Provide the [X, Y] coordinate of the cell's center where the given text is located.  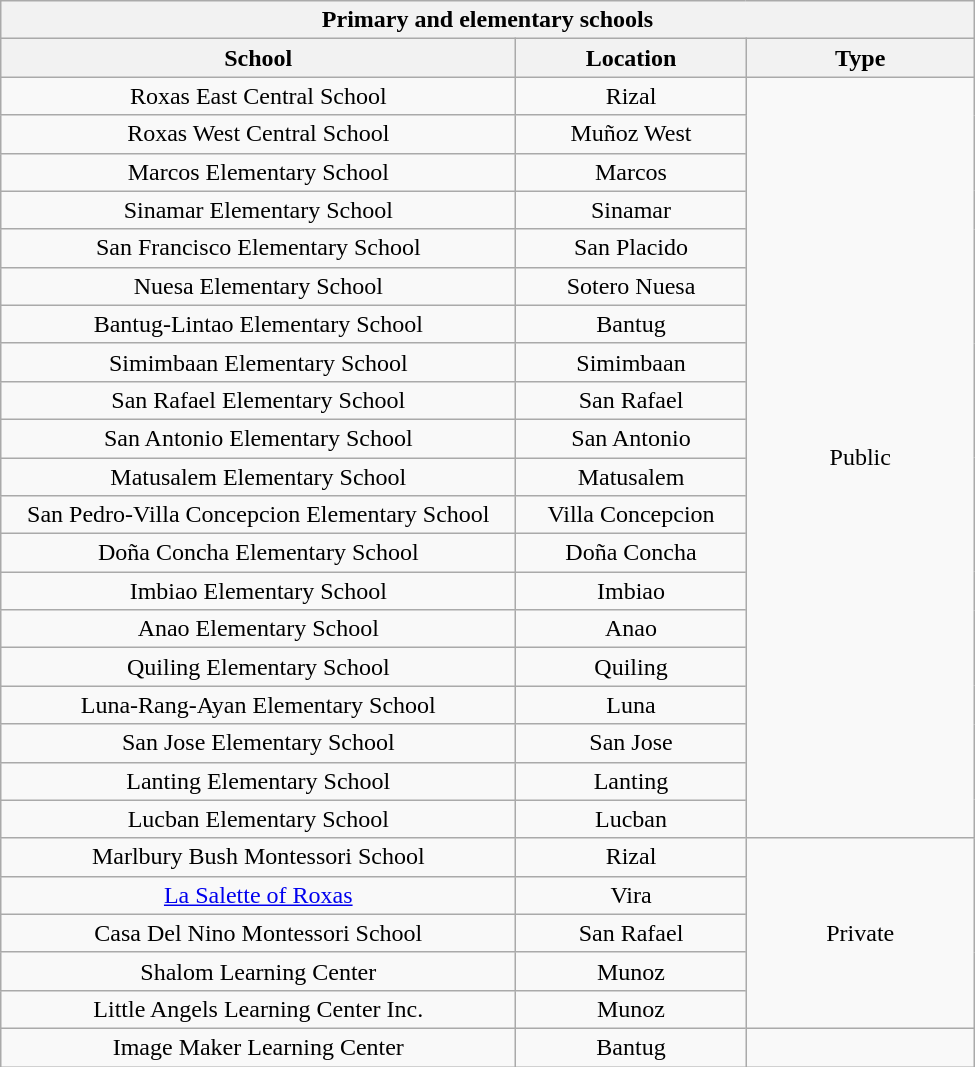
Sotero Nuesa [631, 286]
Private [860, 933]
San Jose Elementary School [258, 743]
San Francisco Elementary School [258, 248]
Marlbury Bush Montessori School [258, 857]
San Antonio Elementary School [258, 438]
Muñoz West [631, 134]
San Rafael Elementary School [258, 400]
Lucban Elementary School [258, 819]
Imbiao [631, 591]
Anao Elementary School [258, 629]
Roxas East Central School [258, 96]
Sinamar [631, 210]
Doña Concha [631, 553]
San Jose [631, 743]
Bantug-Lintao Elementary School [258, 324]
Imbiao Elementary School [258, 591]
Luna-Rang-Ayan Elementary School [258, 705]
Shalom Learning Center [258, 971]
Simimbaan [631, 362]
La Salette of Roxas [258, 895]
Anao [631, 629]
San Pedro-Villa Concepcion Elementary School [258, 515]
Luna [631, 705]
Villa Concepcion [631, 515]
Quiling [631, 667]
Simimbaan Elementary School [258, 362]
Marcos Elementary School [258, 172]
Doña Concha Elementary School [258, 553]
Sinamar Elementary School [258, 210]
San Placido [631, 248]
Matusalem [631, 477]
Nuesa Elementary School [258, 286]
Casa Del Nino Montessori School [258, 933]
San Antonio [631, 438]
Little Angels Learning Center Inc. [258, 1009]
School [258, 58]
Roxas West Central School [258, 134]
Lanting Elementary School [258, 781]
Marcos [631, 172]
Vira [631, 895]
Matusalem Elementary School [258, 477]
Lanting [631, 781]
Primary and elementary schools [488, 20]
Location [631, 58]
Lucban [631, 819]
Type [860, 58]
Quiling Elementary School [258, 667]
Image Maker Learning Center [258, 1047]
Public [860, 458]
